From the cell containing the given text, extract its center point as [X, Y] coordinate. 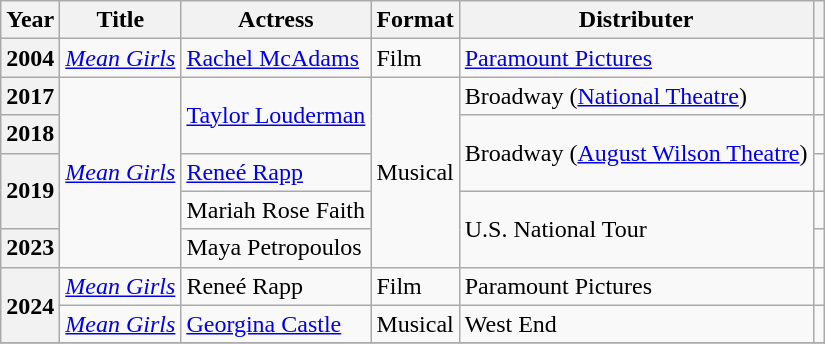
2018 [30, 134]
Rachel McAdams [276, 58]
West End [636, 324]
2024 [30, 305]
Georgina Castle [276, 324]
2017 [30, 96]
Maya Petropoulos [276, 248]
2023 [30, 248]
Format [415, 20]
U.S. National Tour [636, 229]
Actress [276, 20]
Taylor Louderman [276, 115]
2019 [30, 191]
2004 [30, 58]
Broadway (August Wilson Theatre) [636, 153]
Distributer [636, 20]
Broadway (National Theatre) [636, 96]
Title [120, 20]
Mariah Rose Faith [276, 210]
Year [30, 20]
